Scan for the cell matching the given text and deliver its [x, y] coordinate at center. 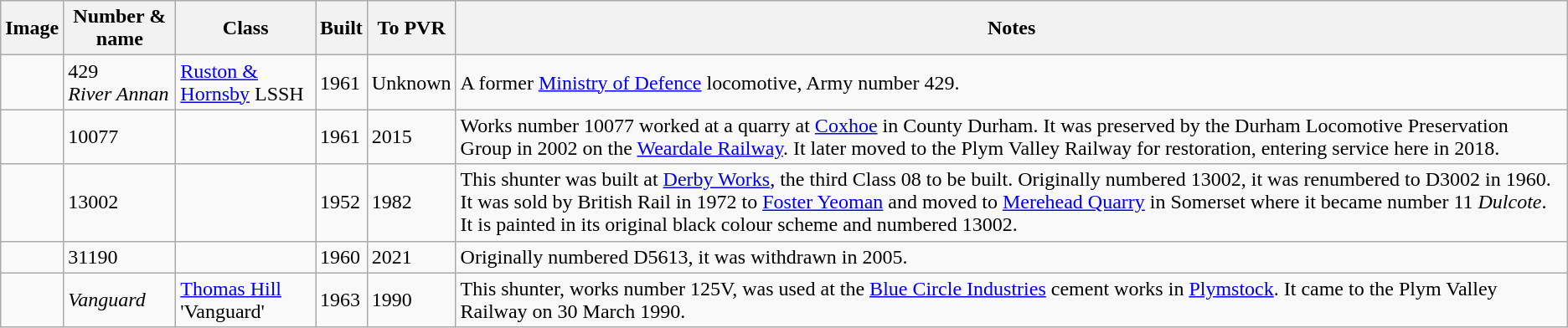
13002 [120, 202]
To PVR [411, 28]
1960 [342, 257]
429River Annan [120, 82]
Ruston & Hornsby LSSH [246, 82]
Class [246, 28]
Thomas Hill 'Vanguard' [246, 300]
Vanguard [120, 300]
2015 [411, 137]
31190 [120, 257]
Notes [1012, 28]
Number & name [120, 28]
1982 [411, 202]
Built [342, 28]
2021 [411, 257]
10077 [120, 137]
Image [32, 28]
Originally numbered D5613, it was withdrawn in 2005. [1012, 257]
A former Ministry of Defence locomotive, Army number 429. [1012, 82]
Unknown [411, 82]
1952 [342, 202]
1963 [342, 300]
1990 [411, 300]
